Scan for the cell matching the given text and deliver its [x, y] coordinate at center. 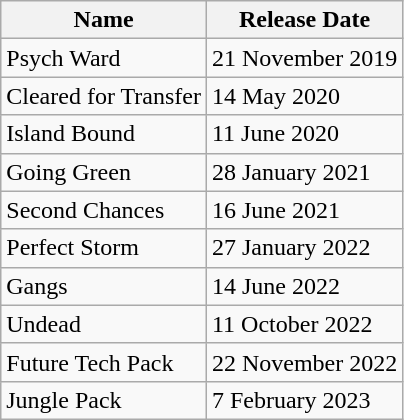
Release Date [304, 20]
Second Chances [104, 210]
Psych Ward [104, 58]
21 November 2019 [304, 58]
Going Green [104, 172]
Future Tech Pack [104, 362]
14 May 2020 [304, 96]
14 June 2022 [304, 286]
11 June 2020 [304, 134]
Undead [104, 324]
Gangs [104, 286]
Cleared for Transfer [104, 96]
27 January 2022 [304, 248]
28 January 2021 [304, 172]
Jungle Pack [104, 400]
Perfect Storm [104, 248]
Name [104, 20]
Island Bound [104, 134]
22 November 2022 [304, 362]
16 June 2021 [304, 210]
11 October 2022 [304, 324]
7 February 2023 [304, 400]
